For the text-containing cell, return its midpoint in (X, Y) coordinate format. 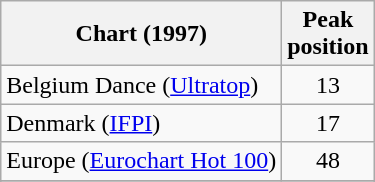
Chart (1997) (142, 34)
Peakposition (328, 34)
13 (328, 85)
Belgium Dance (Ultratop) (142, 85)
Europe (Eurochart Hot 100) (142, 161)
Denmark (IFPI) (142, 123)
17 (328, 123)
48 (328, 161)
